Determine the (X, Y) coordinate at the center of the cell enclosing the given text.  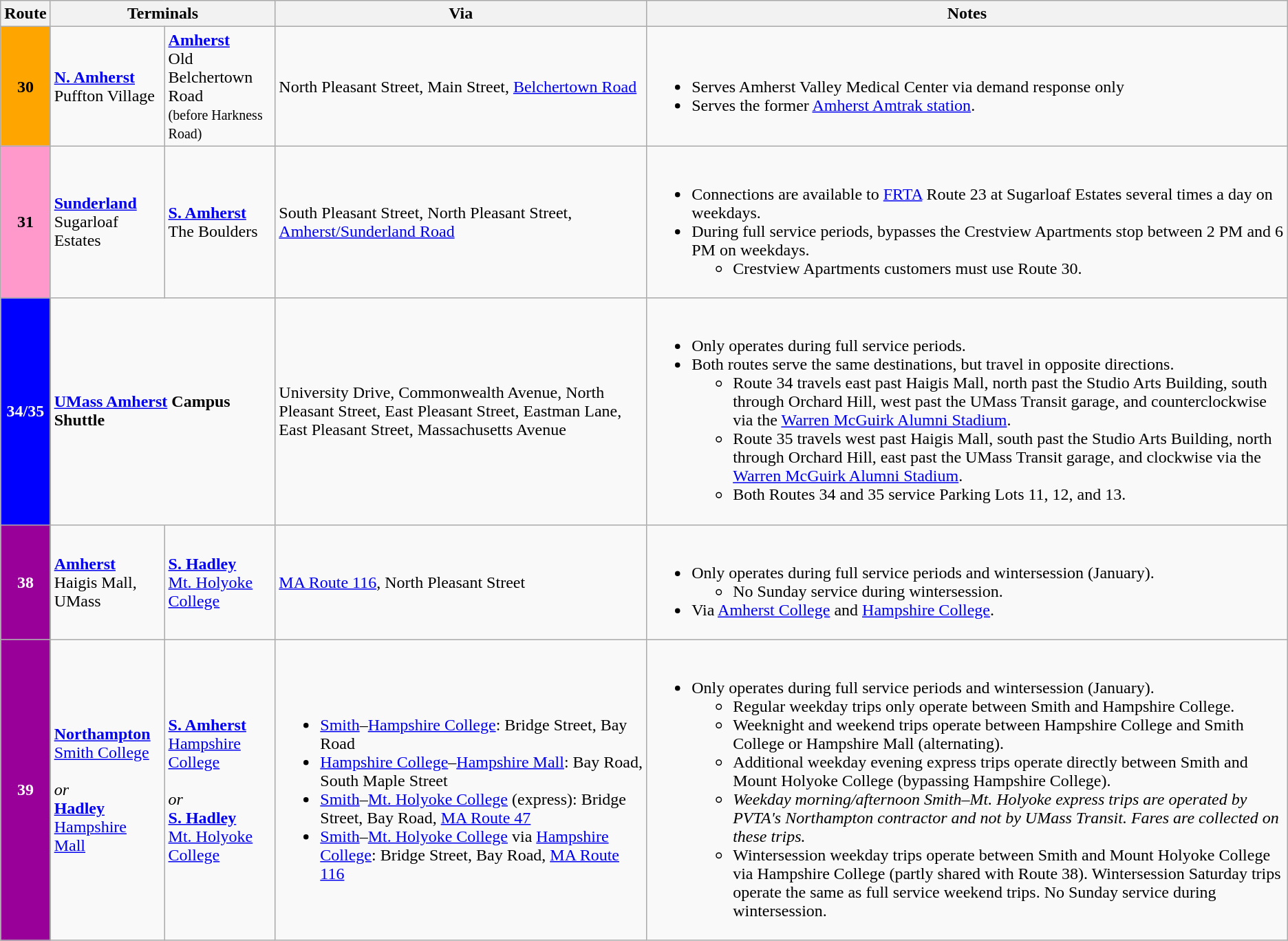
Terminals (162, 14)
Route (25, 14)
Notes (967, 14)
NorthamptonSmith Collegeor HadleyHampshire Mall (107, 790)
30 (25, 87)
AmherstHaigis Mall, UMass (107, 582)
Serves Amherst Valley Medical Center via demand response onlyServes the former Amherst Amtrak station. (967, 87)
UMass Amherst Campus Shuttle (162, 412)
SunderlandSugarloaf Estates (107, 222)
34/35 (25, 412)
Via (461, 14)
31 (25, 222)
S. AmherstHampshire CollegeorS. HadleyMt. Holyoke College (220, 790)
South Pleasant Street, North Pleasant Street, Amherst/Sunderland Road (461, 222)
N. AmherstPuffton Village (107, 87)
S. HadleyMt. Holyoke College (220, 582)
AmherstOld Belchertown Road(before Harkness Road) (220, 87)
MA Route 116, North Pleasant Street (461, 582)
S. AmherstThe Boulders (220, 222)
North Pleasant Street, Main Street, Belchertown Road (461, 87)
39 (25, 790)
38 (25, 582)
University Drive, Commonwealth Avenue, North Pleasant Street, East Pleasant Street, Eastman Lane, East Pleasant Street, Massachusetts Avenue (461, 412)
